Search for the cell housing the specified text and yield its (x, y) center coordinate. 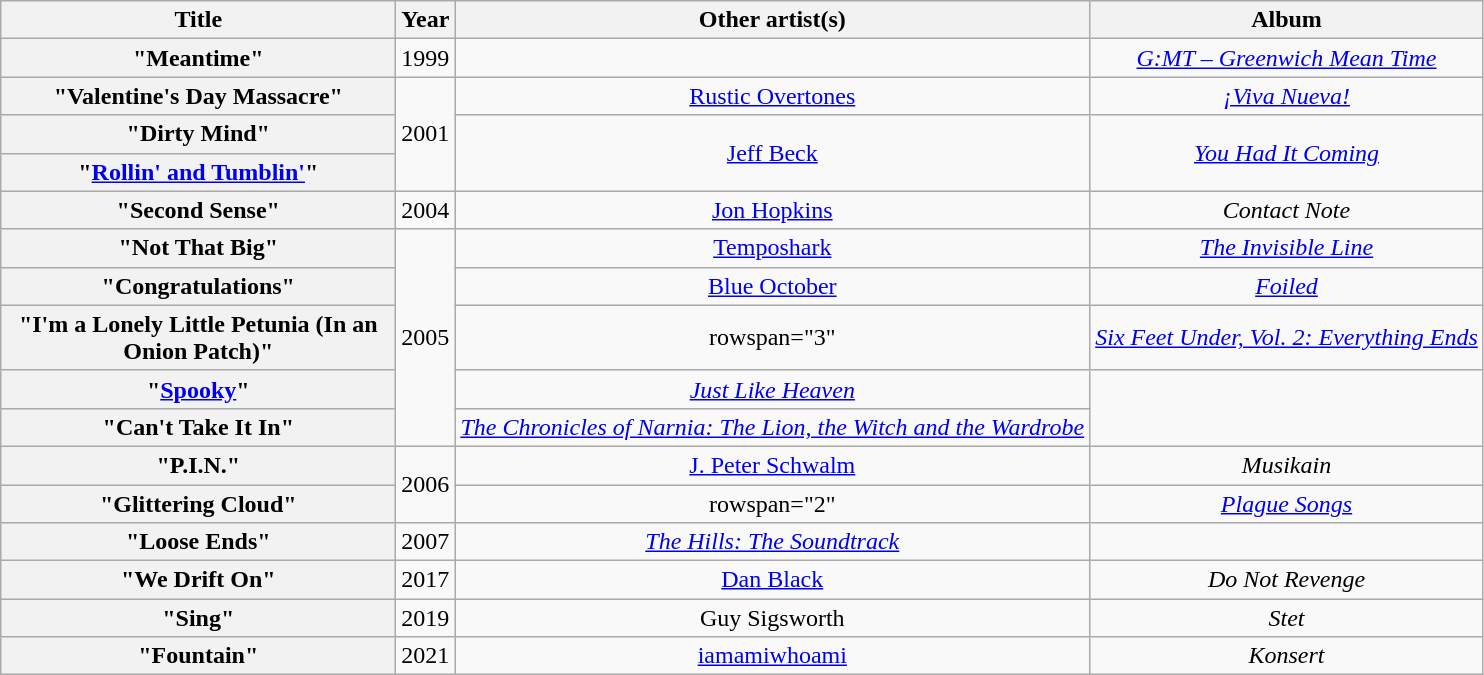
2019 (426, 618)
The Chronicles of Narnia: The Lion, the Witch and the Wardrobe (772, 427)
"Rollin' and Tumblin'" (198, 172)
rowspan="3" (772, 338)
Title (198, 20)
Jeff Beck (772, 153)
2001 (426, 134)
Foiled (1287, 286)
"Spooky" (198, 389)
2021 (426, 656)
2005 (426, 338)
Stet (1287, 618)
"Not That Big" (198, 248)
"Glittering Cloud" (198, 503)
The Invisible Line (1287, 248)
G:MT – Greenwich Mean Time (1287, 58)
"Sing" (198, 618)
Dan Black (772, 580)
"Meantime" (198, 58)
1999 (426, 58)
"We Drift On" (198, 580)
The Hills: The Soundtrack (772, 542)
Musikain (1287, 465)
rowspan="2" (772, 503)
"I'm a Lonely Little Petunia (In an Onion Patch)" (198, 338)
You Had It Coming (1287, 153)
Contact Note (1287, 210)
2006 (426, 484)
Year (426, 20)
"Can't Take It In" (198, 427)
"Congratulations" (198, 286)
¡Viva Nueva! (1287, 96)
Do Not Revenge (1287, 580)
2017 (426, 580)
Album (1287, 20)
Other artist(s) (772, 20)
"Fountain" (198, 656)
Rustic Overtones (772, 96)
Six Feet Under, Vol. 2: Everything Ends (1287, 338)
2007 (426, 542)
Guy Sigsworth (772, 618)
Jon Hopkins (772, 210)
Blue October (772, 286)
Konsert (1287, 656)
"Loose Ends" (198, 542)
J. Peter Schwalm (772, 465)
Just Like Heaven (772, 389)
iamamiwhoami (772, 656)
"Valentine's Day Massacre" (198, 96)
2004 (426, 210)
"Dirty Mind" (198, 134)
"Second Sense" (198, 210)
Temposhark (772, 248)
"P.I.N." (198, 465)
Plague Songs (1287, 503)
